Extract the (x, y) coordinate from the center of the cell holding the provided text.  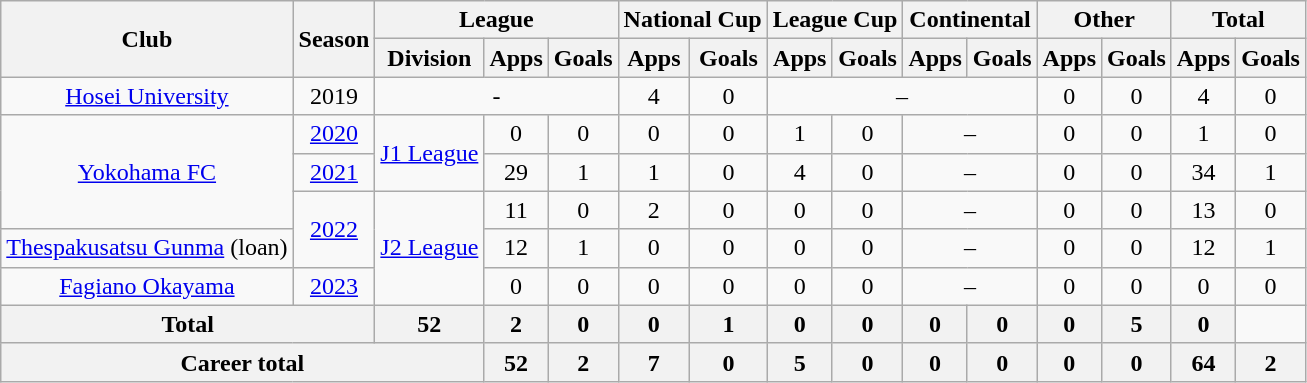
Hosei University (147, 96)
Season (334, 39)
Continental (970, 20)
2022 (334, 229)
2019 (334, 96)
National Cup (692, 20)
13 (1203, 210)
Yokohama FC (147, 172)
Club (147, 39)
League (496, 20)
64 (1203, 362)
Fagiano Okayama (147, 286)
J2 League (430, 248)
11 (516, 210)
2023 (334, 286)
2020 (334, 134)
- (496, 96)
Thespakusatsu Gunma (loan) (147, 248)
29 (516, 172)
2021 (334, 172)
Career total (242, 362)
Division (430, 58)
34 (1203, 172)
J1 League (430, 153)
Other (1104, 20)
League Cup (835, 20)
7 (654, 362)
